Locate the cell with the specified text and output its [X, Y] center coordinate. 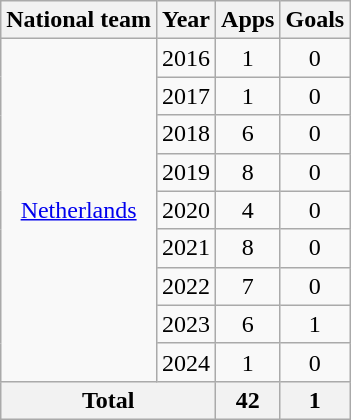
2018 [186, 134]
42 [248, 400]
2019 [186, 172]
2022 [186, 286]
2021 [186, 248]
2017 [186, 96]
Total [108, 400]
Netherlands [79, 210]
Year [186, 20]
Goals [315, 20]
7 [248, 286]
2023 [186, 324]
4 [248, 210]
2016 [186, 58]
2024 [186, 362]
2020 [186, 210]
Apps [248, 20]
National team [79, 20]
